Provide the (x, y) coordinate of the cell's center where the given text is located.  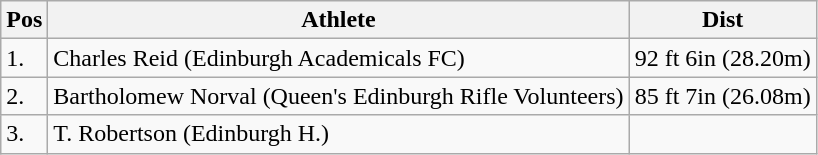
Bartholomew Norval (Queen's Edinburgh Rifle Volunteers) (338, 96)
2. (24, 96)
85 ft 7in (26.08m) (722, 96)
Dist (722, 20)
T. Robertson (Edinburgh H.) (338, 134)
Charles Reid (Edinburgh Academicals FC) (338, 58)
92 ft 6in (28.20m) (722, 58)
3. (24, 134)
1. (24, 58)
Pos (24, 20)
Athlete (338, 20)
